Find where the given text appears and provide that cell's center as (X, Y) coordinate. 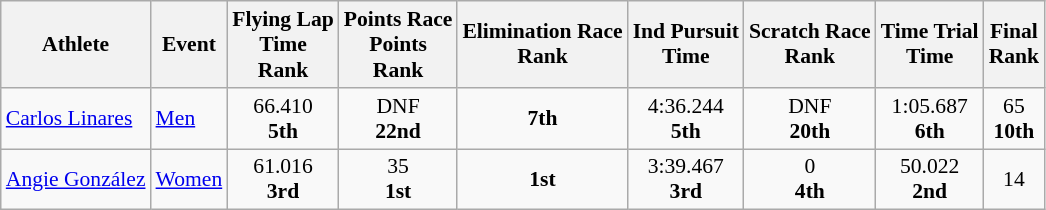
7th (542, 118)
Event (190, 44)
Carlos Linares (76, 118)
66.4105th (282, 118)
1st (542, 180)
14 (1014, 180)
Ind PursuitTime (686, 44)
Points RacePointsRank (398, 44)
04th (810, 180)
FinalRank (1014, 44)
Athlete (76, 44)
Men (190, 118)
DNF20th (810, 118)
351st (398, 180)
Time TrialTime (930, 44)
Flying LapTimeRank (282, 44)
DNF22nd (398, 118)
Scratch RaceRank (810, 44)
3:39.4673rd (686, 180)
6510th (1014, 118)
1:05.6876th (930, 118)
4:36.2445th (686, 118)
Angie González (76, 180)
Women (190, 180)
61.0163rd (282, 180)
Elimination RaceRank (542, 44)
50.022 2nd (930, 180)
